Extract the [x, y] coordinate from the center of the cell holding the provided text.  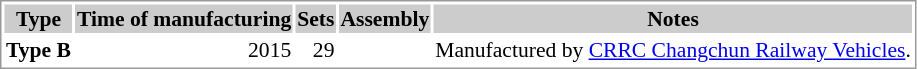
Sets [316, 18]
2015 [184, 50]
Type B [38, 50]
Type [38, 18]
Notes [674, 18]
Assembly [385, 18]
Time of manufacturing [184, 18]
29 [316, 50]
Manufactured by CRRC Changchun Railway Vehicles. [674, 50]
